Locate the cell with the specified text and output its [X, Y] center coordinate. 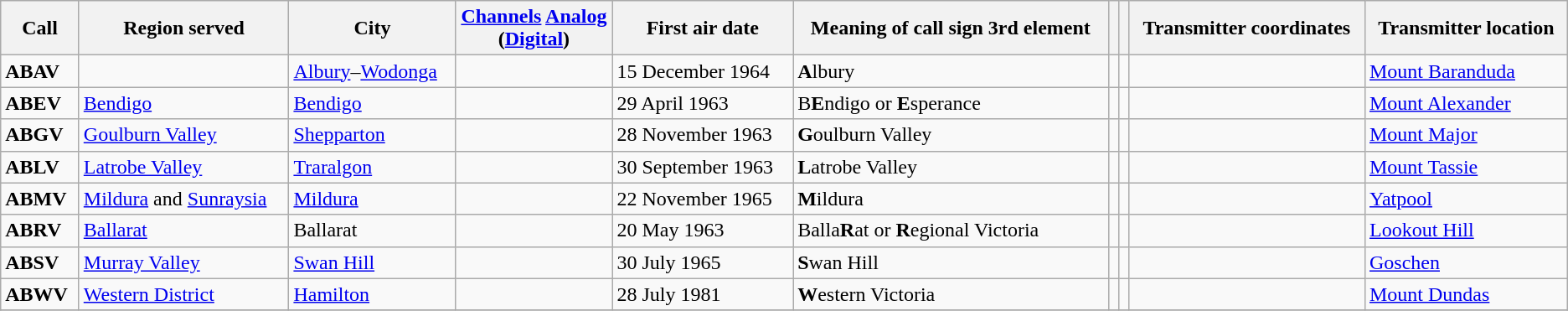
Western Victoria [951, 294]
Albury–Wodonga [372, 71]
Lookout Hill [1466, 231]
ABGV [40, 135]
ABAV [40, 71]
29 April 1963 [703, 103]
Mount Alexander [1466, 103]
Meaning of call sign 3rd element [951, 29]
City [372, 29]
ABSV [40, 262]
ABRV [40, 231]
15 December 1964 [703, 71]
Mount Major [1466, 135]
28 November 1963 [703, 135]
22 November 1965 [703, 199]
30 September 1963 [703, 167]
First air date [703, 29]
Mildura and Sunraysia [184, 199]
Call [40, 29]
ABEV [40, 103]
28 July 1981 [703, 294]
ABWV [40, 294]
ABLV [40, 167]
Goschen [1466, 262]
30 July 1965 [703, 262]
BEndigo or Esperance [951, 103]
Region served [184, 29]
Shepparton [372, 135]
Mount Tassie [1466, 167]
Yatpool [1466, 199]
Traralgon [372, 167]
Transmitter coordinates [1246, 29]
Murray Valley [184, 262]
Western District [184, 294]
Transmitter location [1466, 29]
ABMV [40, 199]
Channels Analog (Digital) [534, 29]
Mount Baranduda [1466, 71]
20 May 1963 [703, 231]
Mount Dundas [1466, 294]
BallaRat or Regional Victoria [951, 231]
Albury [951, 71]
Hamilton [372, 294]
